Return [x, y] of the center of cell containing provided text 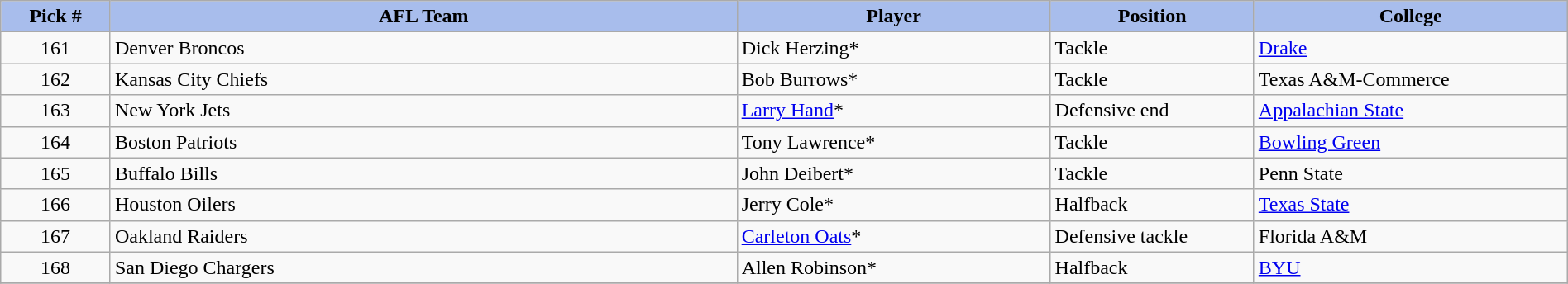
Larry Hand* [893, 111]
161 [56, 48]
John Deibert* [893, 173]
BYU [1411, 267]
Oakland Raiders [423, 236]
Florida A&M [1411, 236]
164 [56, 142]
162 [56, 79]
167 [56, 236]
166 [56, 205]
Bowling Green [1411, 142]
Dick Herzing* [893, 48]
Appalachian State [1411, 111]
Bob Burrows* [893, 79]
Penn State [1411, 173]
Position [1152, 17]
Texas A&M-Commerce [1411, 79]
163 [56, 111]
168 [56, 267]
Allen Robinson* [893, 267]
165 [56, 173]
Defensive end [1152, 111]
New York Jets [423, 111]
Boston Patriots [423, 142]
Carleton Oats* [893, 236]
Pick # [56, 17]
AFL Team [423, 17]
Texas State [1411, 205]
Denver Broncos [423, 48]
College [1411, 17]
Drake [1411, 48]
Jerry Cole* [893, 205]
Houston Oilers [423, 205]
Buffalo Bills [423, 173]
Kansas City Chiefs [423, 79]
Player [893, 17]
Defensive tackle [1152, 236]
San Diego Chargers [423, 267]
Tony Lawrence* [893, 142]
